Search for the cell housing the specified text and yield its [X, Y] center coordinate. 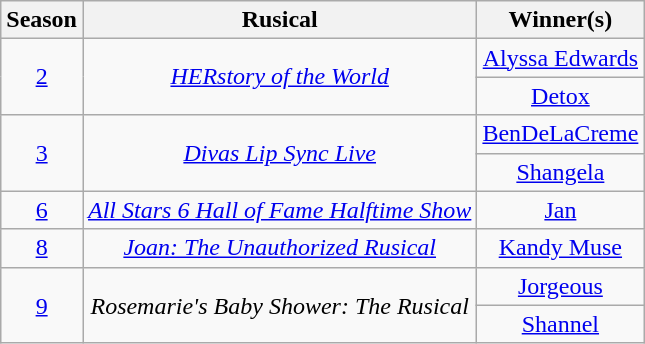
Divas Lip Sync Live [279, 153]
HERstory of the World [279, 77]
6 [42, 210]
3 [42, 153]
Shangela [560, 172]
2 [42, 77]
Kandy Muse [560, 248]
Alyssa Edwards [560, 58]
Detox [560, 96]
All Stars 6 Hall of Fame Halftime Show [279, 210]
Shannel [560, 324]
BenDeLaCreme [560, 134]
Season [42, 20]
Rosemarie's Baby Shower: The Rusical [279, 305]
Joan: The Unauthorized Rusical [279, 248]
9 [42, 305]
8 [42, 248]
Jorgeous [560, 286]
Rusical [279, 20]
Jan [560, 210]
Winner(s) [560, 20]
